Return (X, Y) of the center of cell containing provided text 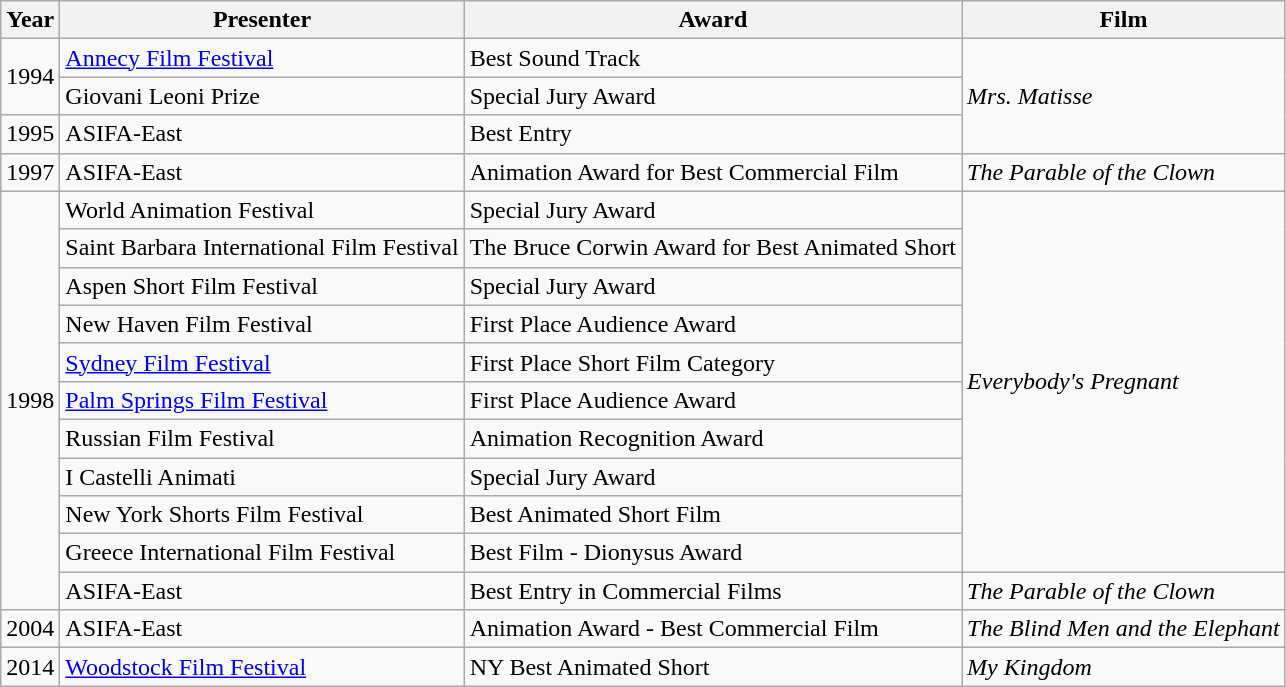
World Animation Festival (262, 210)
Everybody's Pregnant (1124, 382)
Sydney Film Festival (262, 362)
1995 (30, 134)
2004 (30, 629)
Best Animated Short Film (712, 515)
Annecy Film Festival (262, 58)
2014 (30, 667)
Russian Film Festival (262, 438)
Best Entry (712, 134)
I Castelli Animati (262, 477)
My Kingdom (1124, 667)
Mrs. Matisse (1124, 96)
Best Film - Dionysus Award (712, 553)
Greece International Film Festival (262, 553)
Best Entry in Commercial Films (712, 591)
1994 (30, 77)
Animation Recognition Award (712, 438)
Presenter (262, 20)
The Bruce Corwin Award for Best Animated Short (712, 248)
Award (712, 20)
First Place Short Film Category (712, 362)
NY Best Animated Short (712, 667)
Year (30, 20)
Giovani Leoni Prize (262, 96)
Woodstock Film Festival (262, 667)
1997 (30, 172)
Palm Springs Film Festival (262, 400)
Best Sound Track (712, 58)
The Blind Men and the Elephant (1124, 629)
Film (1124, 20)
Saint Barbara International Film Festival (262, 248)
Animation Award - Best Commercial Film (712, 629)
New Haven Film Festival (262, 324)
Aspen Short Film Festival (262, 286)
Animation Award for Best Commercial Film (712, 172)
1998 (30, 400)
New York Shorts Film Festival (262, 515)
